Capture the cell that displays the provided text and extract its (X, Y) central coordinate. 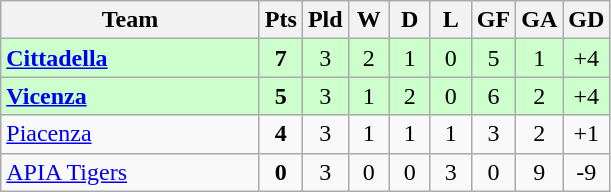
D (410, 20)
GD (586, 20)
GA (540, 20)
6 (493, 96)
Pld (325, 20)
L (450, 20)
-9 (586, 172)
Cittadella (130, 58)
4 (280, 134)
W (368, 20)
Vicenza (130, 96)
9 (540, 172)
Team (130, 20)
GF (493, 20)
APIA Tigers (130, 172)
Pts (280, 20)
7 (280, 58)
+1 (586, 134)
Piacenza (130, 134)
